For the text-containing cell, return its midpoint in [x, y] coordinate format. 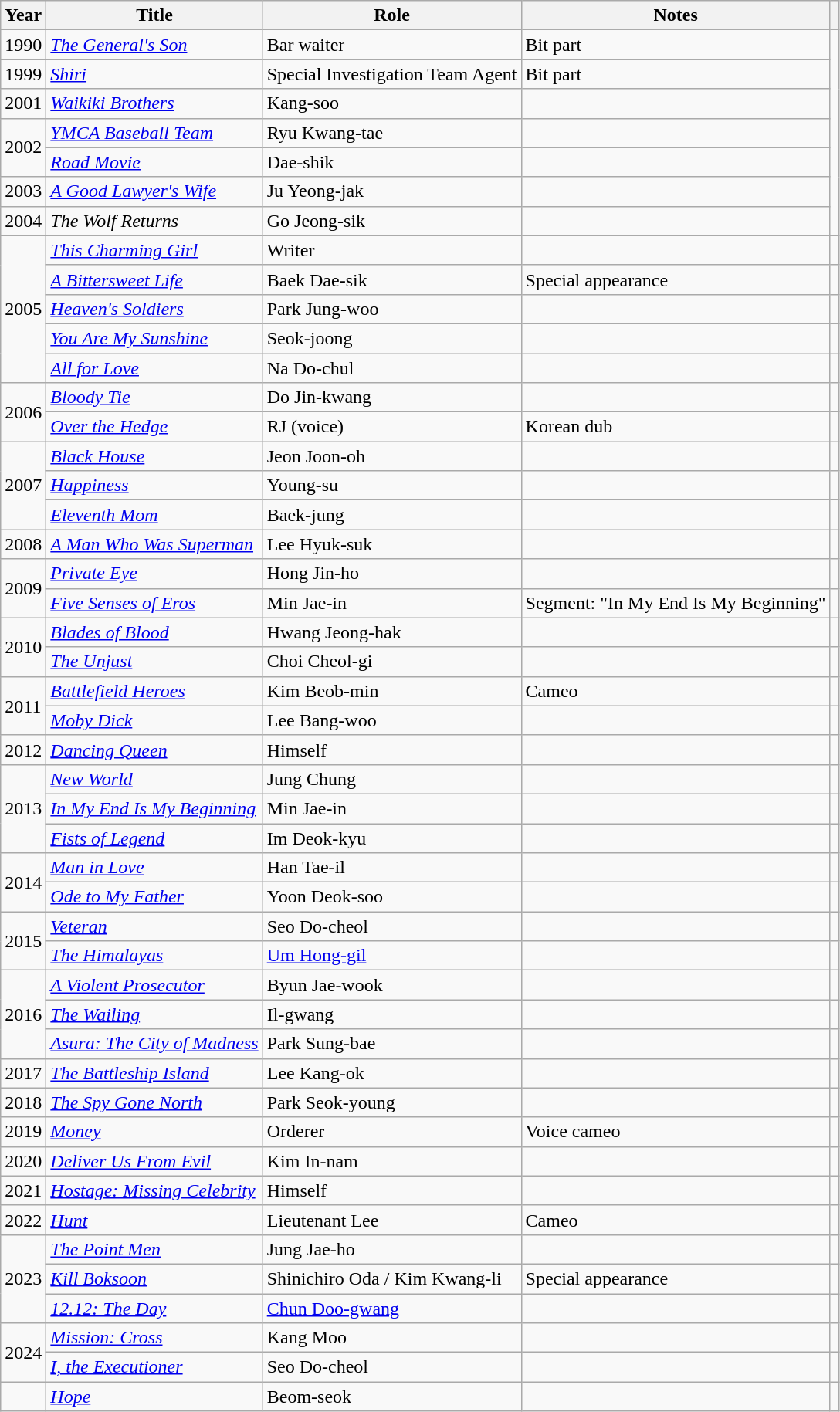
2001 [23, 103]
The General's Son [154, 45]
Jung Chung [392, 779]
Korean dub [676, 427]
In My End Is My Beginning [154, 808]
2024 [23, 1353]
2009 [23, 588]
Seok-joong [392, 338]
Black House [154, 456]
Man in Love [154, 868]
Bar waiter [392, 45]
Mission: Cross [154, 1338]
Choi Cheol-gi [392, 662]
2020 [23, 1161]
2008 [23, 544]
Title [154, 15]
I, the Executioner [154, 1367]
Veteran [154, 926]
Private Eye [154, 574]
Dancing Queen [154, 750]
The Unjust [154, 662]
Ju Yeong-jak [392, 191]
2015 [23, 941]
The Battleship Island [154, 1073]
Um Hong-gil [392, 956]
Battlefield Heroes [154, 691]
Lieutenant Lee [392, 1220]
Asura: The City of Madness [154, 1044]
The Himalayas [154, 956]
1999 [23, 74]
2002 [23, 147]
Special Investigation Team Agent [392, 74]
2003 [23, 191]
Waikiki Brothers [154, 103]
Year [23, 15]
Happiness [154, 486]
Park Seok-young [392, 1102]
The Wailing [154, 1014]
Baek-jung [392, 515]
Do Jin-kwang [392, 398]
12.12: The Day [154, 1309]
A Man Who Was Superman [154, 544]
Chun Doo-gwang [392, 1309]
You Are My Sunshine [154, 338]
Shinichiro Oda / Kim Kwang-li [392, 1278]
The Point Men [154, 1249]
2021 [23, 1190]
Heaven's Soldiers [154, 309]
2022 [23, 1220]
Moby Dick [154, 720]
Hope [154, 1397]
Notes [676, 15]
1990 [23, 45]
2017 [23, 1073]
2016 [23, 1014]
Segment: "In My End Is My Beginning" [676, 603]
2007 [23, 486]
Writer [392, 250]
Jeon Joon-oh [392, 456]
YMCA Baseball Team [154, 133]
Kim Beob-min [392, 691]
New World [154, 779]
Voice cameo [676, 1132]
Ode to My Father [154, 897]
Role [392, 15]
Road Movie [154, 162]
Eleventh Mom [154, 515]
Kill Boksoon [154, 1278]
Orderer [392, 1132]
A Bittersweet Life [154, 279]
Hostage: Missing Celebrity [154, 1190]
A Violent Prosecutor [154, 985]
2013 [23, 808]
Han Tae-il [392, 868]
Bloody Tie [154, 398]
Jung Jae-ho [392, 1249]
Blades of Blood [154, 632]
The Spy Gone North [154, 1102]
Il-gwang [392, 1014]
RJ (voice) [392, 427]
Hunt [154, 1220]
A Good Lawyer's Wife [154, 191]
Kim In-nam [392, 1161]
Park Sung-bae [392, 1044]
Money [154, 1132]
2019 [23, 1132]
Kang Moo [392, 1338]
Na Do-chul [392, 368]
Fists of Legend [154, 838]
The Wolf Returns [154, 221]
2010 [23, 647]
Deliver Us From Evil [154, 1161]
Go Jeong-sik [392, 221]
Beom-seok [392, 1397]
Lee Kang-ok [392, 1073]
2014 [23, 882]
This Charming Girl [154, 250]
Byun Jae-wook [392, 985]
Shiri [154, 74]
Kang-soo [392, 103]
2005 [23, 309]
Hwang Jeong-hak [392, 632]
2004 [23, 221]
Yoon Deok-soo [392, 897]
2012 [23, 750]
2006 [23, 412]
Over the Hedge [154, 427]
Five Senses of Eros [154, 603]
2011 [23, 706]
Baek Dae-sik [392, 279]
Lee Hyuk-suk [392, 544]
Young-su [392, 486]
2018 [23, 1102]
Hong Jin-ho [392, 574]
Park Jung-woo [392, 309]
Dae-shik [392, 162]
Im Deok-kyu [392, 838]
Lee Bang-woo [392, 720]
Ryu Kwang-tae [392, 133]
All for Love [154, 368]
2023 [23, 1278]
